Detect which cell encompasses the target text, then output its [X, Y] center coordinate. 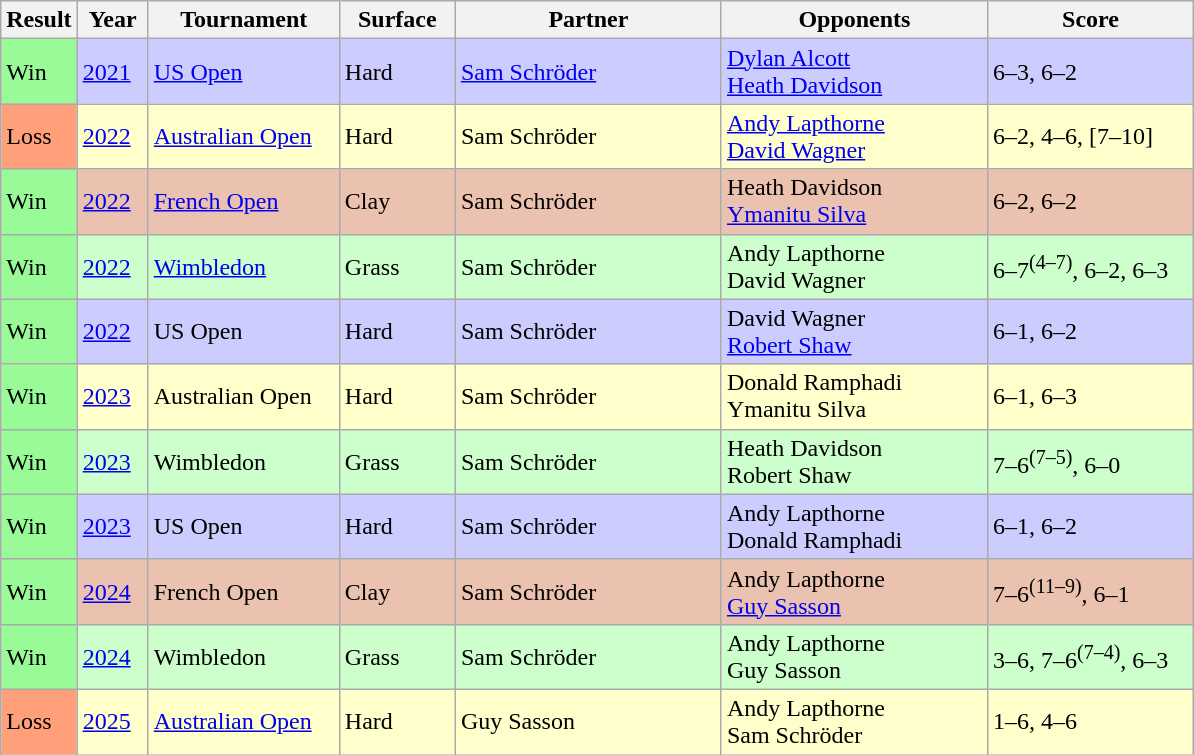
Donald Ramphadi Ymanitu Silva [854, 396]
Tournament [244, 20]
2025 [112, 722]
Guy Sasson [588, 722]
Andy Lapthorne Sam Schröder [854, 722]
6–1, 6–3 [1090, 396]
7–6(7–5), 6–0 [1090, 462]
6–7(4–7), 6–2, 6–3 [1090, 266]
Heath Davidson Ymanitu Silva [854, 202]
Heath Davidson Robert Shaw [854, 462]
1–6, 4–6 [1090, 722]
Opponents [854, 20]
2021 [112, 72]
6–2, 6–2 [1090, 202]
Result [39, 20]
6–2, 4–6, [7–10] [1090, 136]
David Wagner Robert Shaw [854, 332]
Andy Lapthorne Donald Ramphadi [854, 526]
3–6, 7–6(7–4), 6–3 [1090, 656]
Score [1090, 20]
Surface [397, 20]
Dylan Alcott Heath Davidson [854, 72]
7–6(11–9), 6–1 [1090, 592]
Year [112, 20]
6–3, 6–2 [1090, 72]
Partner [588, 20]
